Return (x, y) of the center of cell containing provided text 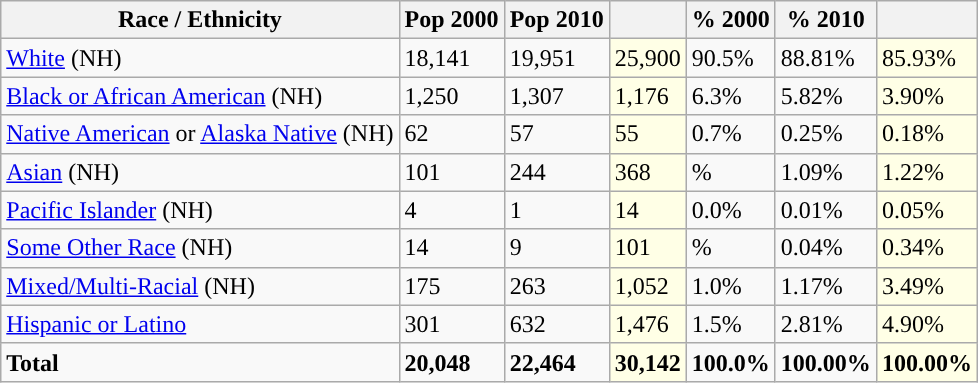
0.04% (826, 248)
30,142 (648, 362)
% 2010 (826, 20)
301 (452, 324)
0.05% (926, 210)
25,900 (648, 58)
175 (452, 286)
1,307 (556, 96)
20,048 (452, 362)
88.81% (826, 58)
1.17% (826, 286)
100.0% (730, 362)
0.34% (926, 248)
85.93% (926, 58)
0.01% (826, 210)
263 (556, 286)
90.5% (730, 58)
Race / Ethnicity (200, 20)
55 (648, 134)
Asian (NH) (200, 172)
Mixed/Multi-Racial (NH) (200, 286)
1.22% (926, 172)
0.0% (730, 210)
9 (556, 248)
Black or African American (NH) (200, 96)
Some Other Race (NH) (200, 248)
1,250 (452, 96)
19,951 (556, 58)
57 (556, 134)
22,464 (556, 362)
18,141 (452, 58)
0.7% (730, 134)
5.82% (826, 96)
6.3% (730, 96)
2.81% (826, 324)
3.90% (926, 96)
% 2000 (730, 20)
62 (452, 134)
Total (200, 362)
4.90% (926, 324)
4 (452, 210)
1.5% (730, 324)
1 (556, 210)
3.49% (926, 286)
0.18% (926, 134)
Hispanic or Latino (200, 324)
White (NH) (200, 58)
Pop 2010 (556, 20)
1,176 (648, 96)
1.0% (730, 286)
1,476 (648, 324)
Pacific Islander (NH) (200, 210)
Pop 2000 (452, 20)
1,052 (648, 286)
0.25% (826, 134)
368 (648, 172)
Native American or Alaska Native (NH) (200, 134)
1.09% (826, 172)
632 (556, 324)
244 (556, 172)
